Scan for the cell matching the given text and deliver its [x, y] coordinate at center. 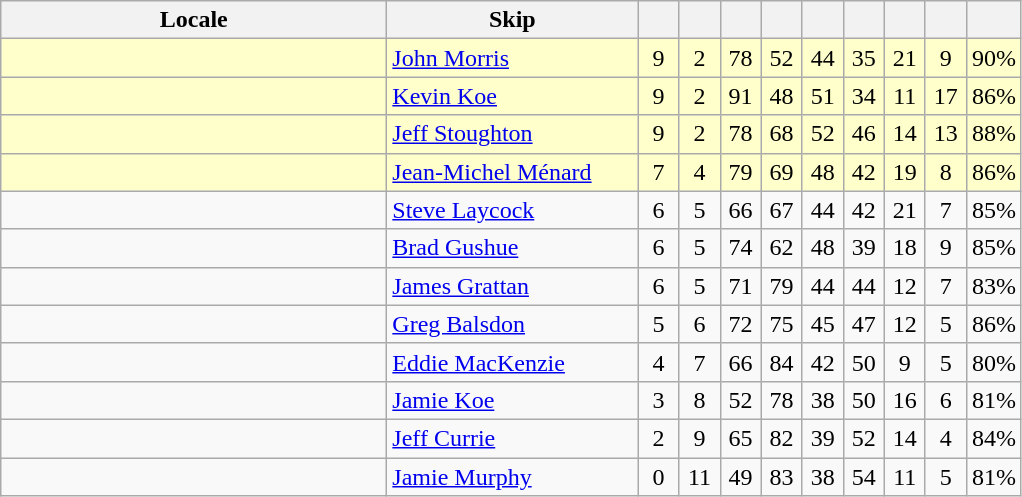
69 [782, 172]
Eddie MacKenzie [512, 362]
Kevin Koe [512, 96]
Brad Gushue [512, 248]
3 [658, 400]
17 [946, 96]
Skip [512, 20]
0 [658, 477]
46 [864, 134]
75 [782, 324]
51 [822, 96]
Jeff Stoughton [512, 134]
John Morris [512, 58]
Jamie Murphy [512, 477]
49 [740, 477]
67 [782, 210]
45 [822, 324]
Locale [194, 20]
Steve Laycock [512, 210]
47 [864, 324]
62 [782, 248]
Jean-Michel Ménard [512, 172]
91 [740, 96]
71 [740, 286]
90% [994, 58]
68 [782, 134]
82 [782, 438]
54 [864, 477]
13 [946, 134]
74 [740, 248]
Jeff Currie [512, 438]
84 [782, 362]
65 [740, 438]
18 [904, 248]
83% [994, 286]
19 [904, 172]
84% [994, 438]
Greg Balsdon [512, 324]
16 [904, 400]
35 [864, 58]
80% [994, 362]
83 [782, 477]
72 [740, 324]
Jamie Koe [512, 400]
34 [864, 96]
James Grattan [512, 286]
88% [994, 134]
